For the text-containing cell, return its midpoint in [x, y] coordinate format. 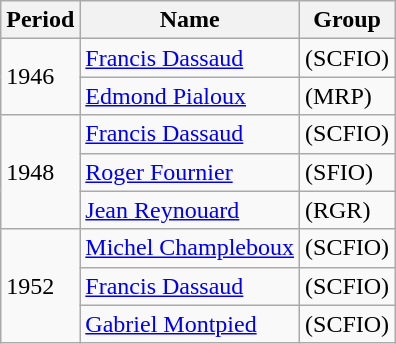
Michel Champleboux [190, 248]
1952 [40, 286]
(RGR) [348, 210]
Name [190, 20]
Edmond Pialoux [190, 96]
Period [40, 20]
(MRP) [348, 96]
1946 [40, 77]
1948 [40, 172]
Jean Reynouard [190, 210]
(SFIO) [348, 172]
Group [348, 20]
Gabriel Montpied [190, 324]
Roger Fournier [190, 172]
